Detect which cell encompasses the target text, then output its [X, Y] center coordinate. 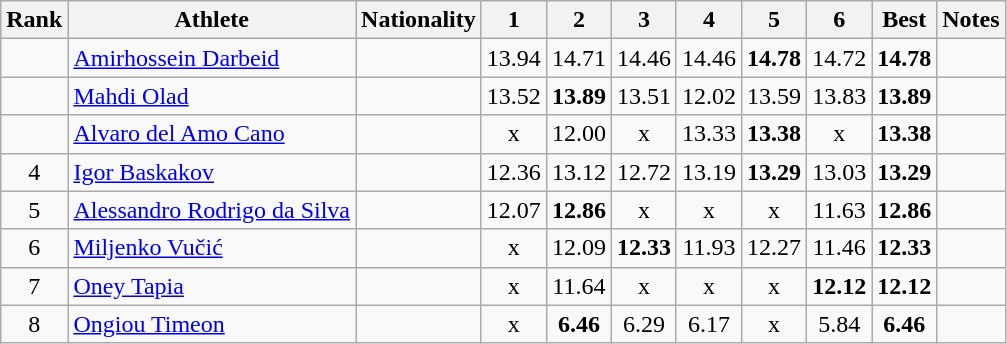
Mahdi Olad [212, 96]
Miljenko Vučić [212, 248]
Nationality [419, 20]
11.46 [840, 248]
Alvaro del Amo Cano [212, 134]
13.94 [514, 58]
6.29 [644, 324]
Rank [34, 20]
3 [644, 20]
12.72 [644, 172]
Ongiou Timeon [212, 324]
13.83 [840, 96]
13.59 [774, 96]
2 [578, 20]
Igor Baskakov [212, 172]
11.63 [840, 210]
7 [34, 286]
13.03 [840, 172]
5.84 [840, 324]
14.72 [840, 58]
Amirhossein Darbeid [212, 58]
14.71 [578, 58]
12.27 [774, 248]
Alessandro Rodrigo da Silva [212, 210]
1 [514, 20]
12.00 [578, 134]
13.12 [578, 172]
8 [34, 324]
Athlete [212, 20]
13.52 [514, 96]
12.02 [708, 96]
6.17 [708, 324]
12.36 [514, 172]
12.07 [514, 210]
13.51 [644, 96]
Notes [971, 20]
12.09 [578, 248]
Oney Tapia [212, 286]
13.19 [708, 172]
13.33 [708, 134]
Best [904, 20]
11.93 [708, 248]
11.64 [578, 286]
